Return the (X, Y) coordinate for the center point of the cell that contains the specified text.  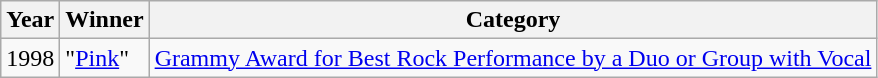
Category (513, 20)
"Pink" (104, 58)
Grammy Award for Best Rock Performance by a Duo or Group with Vocal (513, 58)
1998 (30, 58)
Year (30, 20)
Winner (104, 20)
